From the cell containing the given text, extract its center point as (x, y) coordinate. 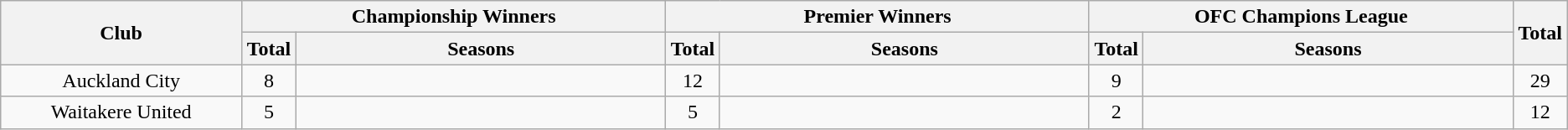
OFC Champions League (1301, 17)
29 (1540, 81)
Club (121, 33)
Championship Winners (454, 17)
2 (1116, 112)
Auckland City (121, 81)
9 (1116, 81)
Waitakere United (121, 112)
Premier Winners (878, 17)
8 (270, 81)
